From the cell containing the given text, extract its center point as (x, y) coordinate. 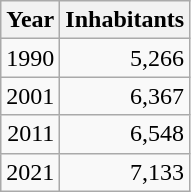
1990 (30, 58)
Year (30, 20)
Inhabitants (125, 20)
6,548 (125, 134)
2021 (30, 172)
2011 (30, 134)
7,133 (125, 172)
2001 (30, 96)
6,367 (125, 96)
5,266 (125, 58)
